Output the [x, y] coordinate of the center of the cell containing the given text.  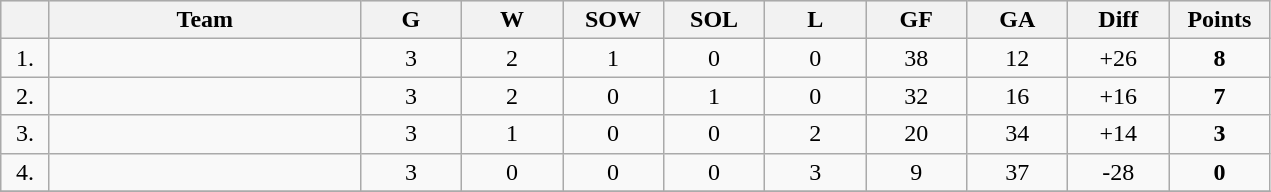
L [816, 20]
SOL [714, 20]
38 [916, 58]
7 [1220, 96]
Points [1220, 20]
SOW [612, 20]
W [512, 20]
3. [26, 134]
GA [1018, 20]
+16 [1118, 96]
37 [1018, 172]
GF [916, 20]
34 [1018, 134]
32 [916, 96]
16 [1018, 96]
+26 [1118, 58]
Team [204, 20]
Diff [1118, 20]
2. [26, 96]
20 [916, 134]
G [410, 20]
4. [26, 172]
+14 [1118, 134]
12 [1018, 58]
1. [26, 58]
9 [916, 172]
-28 [1118, 172]
8 [1220, 58]
